Identify which cell holds the provided text, then report its (X, Y) central coordinate. 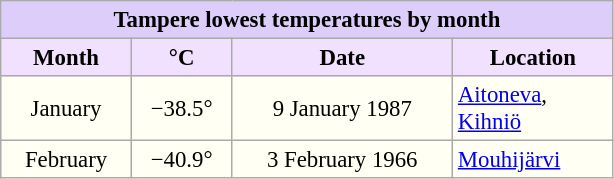
9 January 1987 (342, 108)
February (66, 160)
Month (66, 58)
Location (534, 58)
−40.9° (182, 160)
Mouhijärvi (534, 160)
Date (342, 58)
Aitoneva, Kihniö (534, 108)
January (66, 108)
−38.5° (182, 108)
3 February 1966 (342, 160)
°C (182, 58)
Tampere lowest temperatures by month (307, 20)
